Scan for the cell matching the given text and deliver its [x, y] coordinate at center. 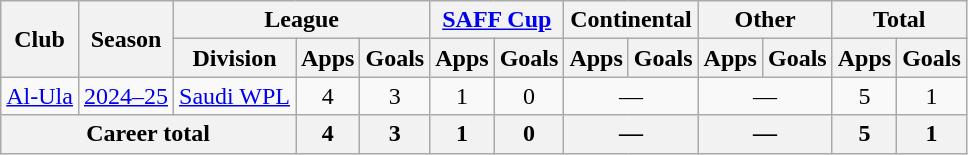
Continental [631, 20]
League [302, 20]
Total [899, 20]
2024–25 [126, 96]
Season [126, 39]
Al-Ula [40, 96]
Division [235, 58]
Saudi WPL [235, 96]
Career total [148, 134]
Club [40, 39]
SAFF Cup [497, 20]
Other [765, 20]
